Extract the (X, Y) coordinate from the center of the cell holding the provided text.  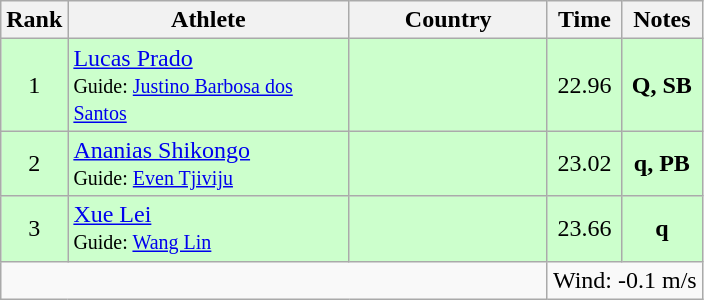
Xue LeiGuide: Wang Lin (208, 228)
Athlete (208, 20)
Lucas PradoGuide: Justino Barbosa dos Santos (208, 85)
Wind: -0.1 m/s (624, 280)
3 (34, 228)
1 (34, 85)
q (662, 228)
Notes (662, 20)
Country (448, 20)
Q, SB (662, 85)
23.02 (584, 164)
Ananias ShikongoGuide: Even Tjiviju (208, 164)
Rank (34, 20)
22.96 (584, 85)
Time (584, 20)
2 (34, 164)
23.66 (584, 228)
q, PB (662, 164)
